Identify which cell holds the provided text, then report its [X, Y] central coordinate. 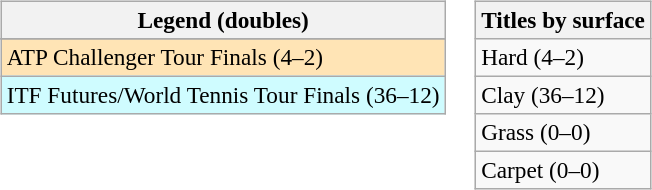
Legend (doubles) [223, 20]
Grass (0–0) [564, 133]
Hard (4–2) [564, 57]
Titles by surface [564, 20]
ATP Challenger Tour Finals (4–2) [223, 57]
Carpet (0–0) [564, 171]
ITF Futures/World Tennis Tour Finals (36–12) [223, 95]
Clay (36–12) [564, 95]
